Search for the cell housing the specified text and yield its (X, Y) center coordinate. 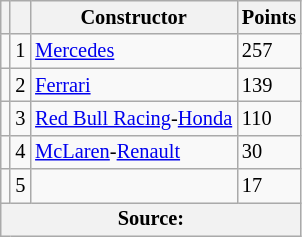
5 (20, 186)
257 (269, 51)
1 (20, 51)
139 (269, 85)
2 (20, 85)
4 (20, 152)
30 (269, 152)
110 (269, 118)
3 (20, 118)
McLaren-Renault (134, 152)
Source: (151, 219)
Red Bull Racing-Honda (134, 118)
17 (269, 186)
Ferrari (134, 85)
Constructor (134, 17)
Points (269, 17)
Mercedes (134, 51)
